For the text-containing cell, return its midpoint in (x, y) coordinate format. 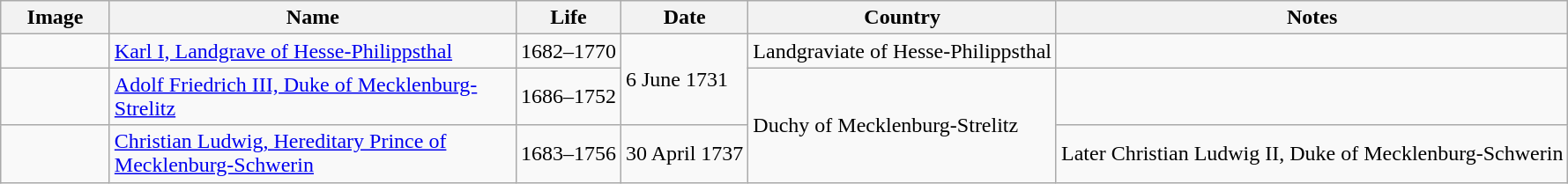
Image (56, 18)
Life (568, 18)
Date (684, 18)
1683–1756 (568, 153)
Adolf Friedrich III, Duke of Mecklenburg-Strelitz (312, 97)
Country (903, 18)
1682–1770 (568, 51)
Landgraviate of Hesse-Philippsthal (903, 51)
Karl I, Landgrave of Hesse-Philippsthal (312, 51)
Christian Ludwig, Hereditary Prince of Mecklenburg-Schwerin (312, 153)
Notes (1312, 18)
6 June 1731 (684, 79)
Duchy of Mecklenburg-Strelitz (903, 125)
30 April 1737 (684, 153)
1686–1752 (568, 97)
Name (312, 18)
Later Christian Ludwig II, Duke of Mecklenburg-Schwerin (1312, 153)
